Identify which cell holds the provided text, then report its (x, y) central coordinate. 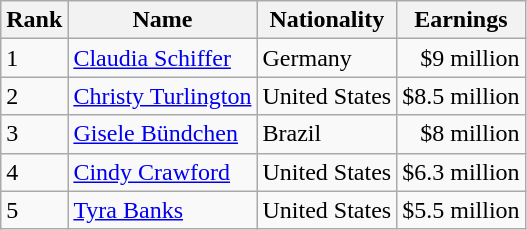
4 (34, 172)
$6.3 million (461, 172)
Tyra Banks (162, 210)
3 (34, 134)
Germany (327, 58)
5 (34, 210)
$5.5 million (461, 210)
Brazil (327, 134)
Nationality (327, 20)
Claudia Schiffer (162, 58)
1 (34, 58)
Rank (34, 20)
$8.5 million (461, 96)
Cindy Crawford (162, 172)
Gisele Bündchen (162, 134)
2 (34, 96)
Name (162, 20)
$9 million (461, 58)
$8 million (461, 134)
Christy Turlington (162, 96)
Earnings (461, 20)
